Detect which cell encompasses the target text, then output its [X, Y] center coordinate. 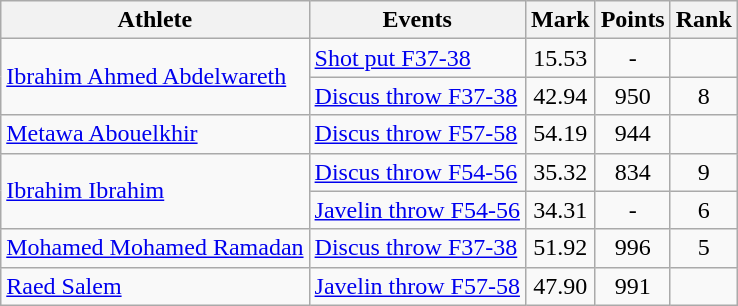
8 [704, 96]
9 [704, 172]
35.32 [560, 172]
34.31 [560, 210]
Javelin throw F54-56 [417, 210]
Javelin throw F57-58 [417, 286]
Events [417, 20]
996 [632, 248]
834 [632, 172]
Points [632, 20]
Ibrahim Ibrahim [155, 191]
54.19 [560, 134]
51.92 [560, 248]
Raed Salem [155, 286]
6 [704, 210]
950 [632, 96]
Metawa Abouelkhir [155, 134]
991 [632, 286]
Shot put F37-38 [417, 58]
Mohamed Mohamed Ramadan [155, 248]
Discus throw F54-56 [417, 172]
42.94 [560, 96]
Mark [560, 20]
Rank [704, 20]
944 [632, 134]
Ibrahim Ahmed Abdelwareth [155, 77]
Athlete [155, 20]
Discus throw F57-58 [417, 134]
5 [704, 248]
15.53 [560, 58]
47.90 [560, 286]
